Detect which cell encompasses the target text, then output its [x, y] center coordinate. 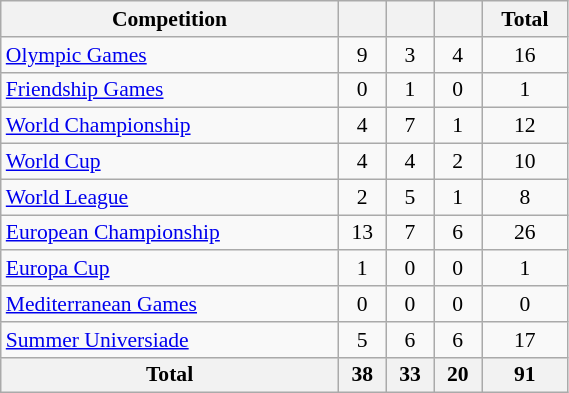
Europa Cup [170, 269]
Competition [170, 19]
33 [410, 375]
European Championship [170, 233]
9 [362, 55]
Summer Universiade [170, 340]
World Cup [170, 162]
Friendship Games [170, 90]
Olympic Games [170, 55]
20 [458, 375]
Mediterranean Games [170, 304]
8 [525, 197]
10 [525, 162]
World League [170, 197]
16 [525, 55]
91 [525, 375]
26 [525, 233]
12 [525, 126]
17 [525, 340]
World Championship [170, 126]
3 [410, 55]
13 [362, 233]
38 [362, 375]
